Search for the cell housing the specified text and yield its [X, Y] center coordinate. 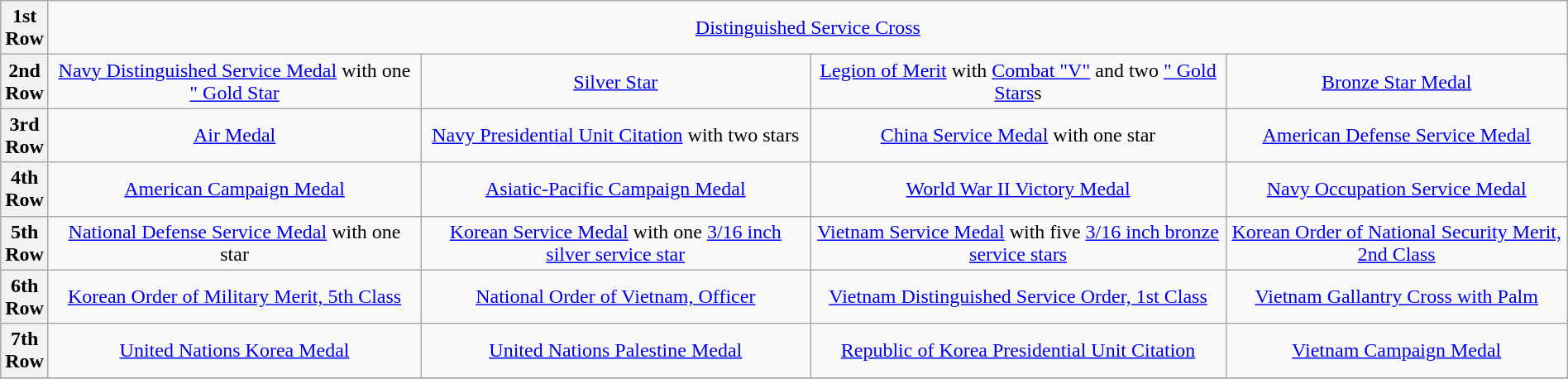
American Defense Service Medal [1396, 136]
China Service Medal with one star [1018, 136]
Navy Occupation Service Medal [1396, 189]
National Defense Service Medal with one star [234, 243]
Navy Distinguished Service Medal with one " Gold Star [234, 81]
2nd Row [25, 81]
United Nations Palestine Medal [615, 351]
Vietnam Distinguished Service Order, 1st Class [1018, 296]
Republic of Korea Presidential Unit Citation [1018, 351]
Navy Presidential Unit Citation with two stars [615, 136]
Vietnam Campaign Medal [1396, 351]
Korean Service Medal with one 3/16 inch silver service star [615, 243]
National Order of Vietnam, Officer [615, 296]
American Campaign Medal [234, 189]
Bronze Star Medal [1396, 81]
5th Row [25, 243]
Air Medal [234, 136]
Korean Order of National Security Merit, 2nd Class [1396, 243]
Vietnam Gallantry Cross with Palm [1396, 296]
Asiatic-Pacific Campaign Medal [615, 189]
4th Row [25, 189]
Korean Order of Military Merit, 5th Class [234, 296]
6th Row [25, 296]
3rd Row [25, 136]
Distinguished Service Cross [807, 28]
United Nations Korea Medal [234, 351]
World War II Victory Medal [1018, 189]
Silver Star [615, 81]
1st Row [25, 28]
Vietnam Service Medal with five 3/16 inch bronze service stars [1018, 243]
7th Row [25, 351]
Legion of Merit with Combat "V" and two " Gold Starss [1018, 81]
